Scan for the cell matching the given text and deliver its [x, y] coordinate at center. 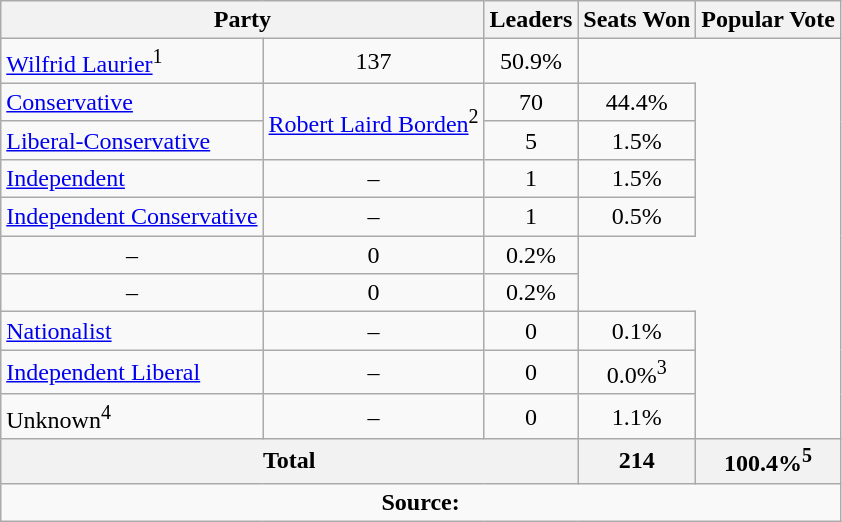
Wilfrid Laurier1 [132, 62]
Independent [132, 178]
137 [374, 62]
Independent Conservative [132, 217]
5 [531, 140]
214 [637, 462]
0.1% [637, 331]
Unknown4 [132, 416]
70 [531, 102]
Robert Laird Borden2 [374, 121]
Total [290, 462]
100.4%5 [768, 462]
Popular Vote [768, 20]
Seats Won [637, 20]
0.5% [637, 217]
44.4% [637, 102]
1.1% [637, 416]
0.0%3 [637, 372]
Liberal-Conservative [132, 140]
Independent Liberal [132, 372]
Party [242, 20]
Nationalist [132, 331]
Conservative [132, 102]
Leaders [531, 20]
50.9% [531, 62]
Source: [421, 502]
